Search for the cell housing the specified text and yield its (x, y) center coordinate. 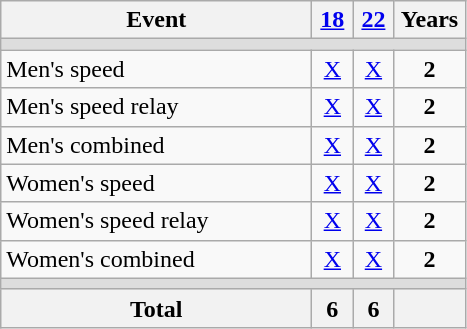
Years (430, 20)
Women's speed (156, 183)
Men's speed relay (156, 107)
Event (156, 20)
22 (374, 20)
Women's combined (156, 259)
18 (332, 20)
Total (156, 308)
Men's speed (156, 69)
Women's speed relay (156, 221)
Men's combined (156, 145)
